From the cell containing the given text, extract its center point as [x, y] coordinate. 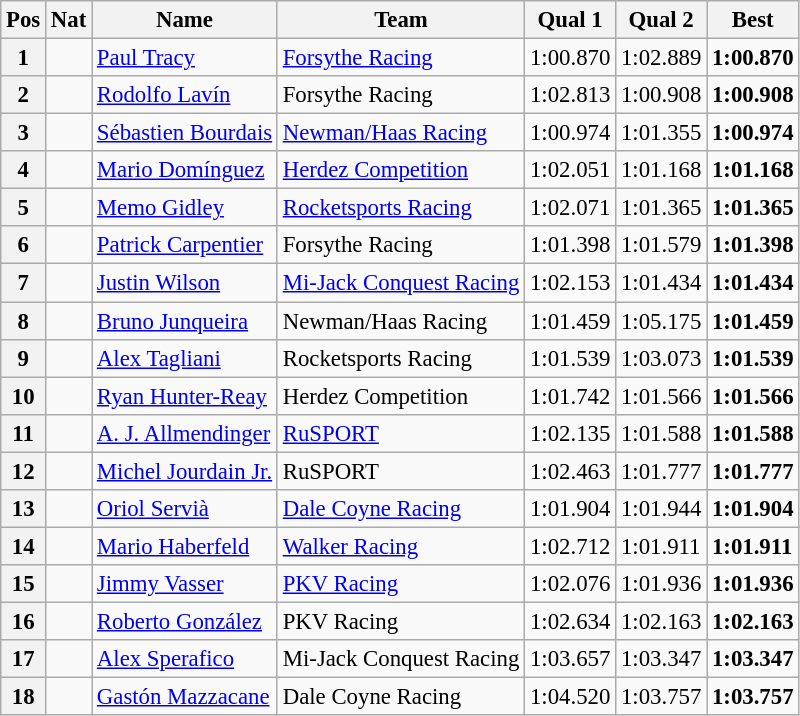
Qual 1 [570, 20]
2 [24, 95]
Pos [24, 20]
6 [24, 245]
A. J. Allmendinger [185, 433]
14 [24, 546]
Name [185, 20]
Michel Jourdain Jr. [185, 471]
7 [24, 283]
Mario Haberfeld [185, 546]
1:02.463 [570, 471]
5 [24, 208]
Paul Tracy [185, 58]
1:01.355 [662, 133]
Ryan Hunter-Reay [185, 396]
1:05.175 [662, 321]
Patrick Carpentier [185, 245]
4 [24, 170]
1:02.889 [662, 58]
Oriol Servià [185, 509]
Gastón Mazzacane [185, 697]
Memo Gidley [185, 208]
Rodolfo Lavín [185, 95]
1:02.153 [570, 283]
8 [24, 321]
Mario Domínguez [185, 170]
17 [24, 659]
18 [24, 697]
Jimmy Vasser [185, 584]
1:02.071 [570, 208]
Justin Wilson [185, 283]
1:01.944 [662, 509]
1:03.657 [570, 659]
1 [24, 58]
1:02.634 [570, 621]
15 [24, 584]
10 [24, 396]
16 [24, 621]
13 [24, 509]
Bruno Junqueira [185, 321]
9 [24, 358]
1:01.579 [662, 245]
Best [753, 20]
12 [24, 471]
1:02.712 [570, 546]
1:01.742 [570, 396]
3 [24, 133]
1:03.073 [662, 358]
Sébastien Bourdais [185, 133]
Roberto González [185, 621]
1:02.135 [570, 433]
Team [400, 20]
1:02.051 [570, 170]
1:02.813 [570, 95]
Alex Tagliani [185, 358]
11 [24, 433]
Qual 2 [662, 20]
Walker Racing [400, 546]
1:04.520 [570, 697]
Nat [69, 20]
1:02.076 [570, 584]
Alex Sperafico [185, 659]
